Find where the given text appears and provide that cell's center as (X, Y) coordinate. 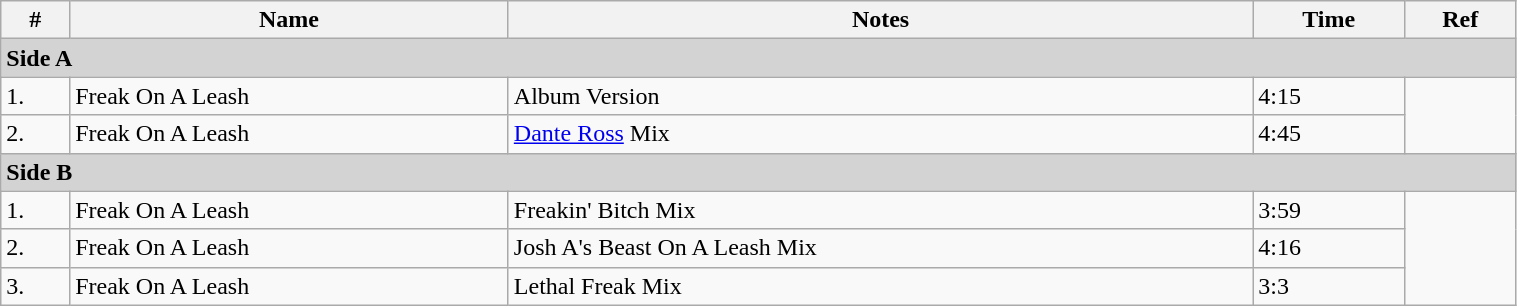
# (36, 20)
Notes (880, 20)
3. (36, 286)
Josh A's Beast On A Leash Mix (880, 248)
Album Version (880, 96)
Dante Ross Mix (880, 134)
Ref (1460, 20)
Time (1329, 20)
3:3 (1329, 286)
3:59 (1329, 210)
Name (290, 20)
4:16 (1329, 248)
Side A (758, 58)
Side B (758, 172)
4:15 (1329, 96)
Lethal Freak Mix (880, 286)
Freakin' Bitch Mix (880, 210)
4:45 (1329, 134)
